Identify which cell holds the provided text, then report its [X, Y] central coordinate. 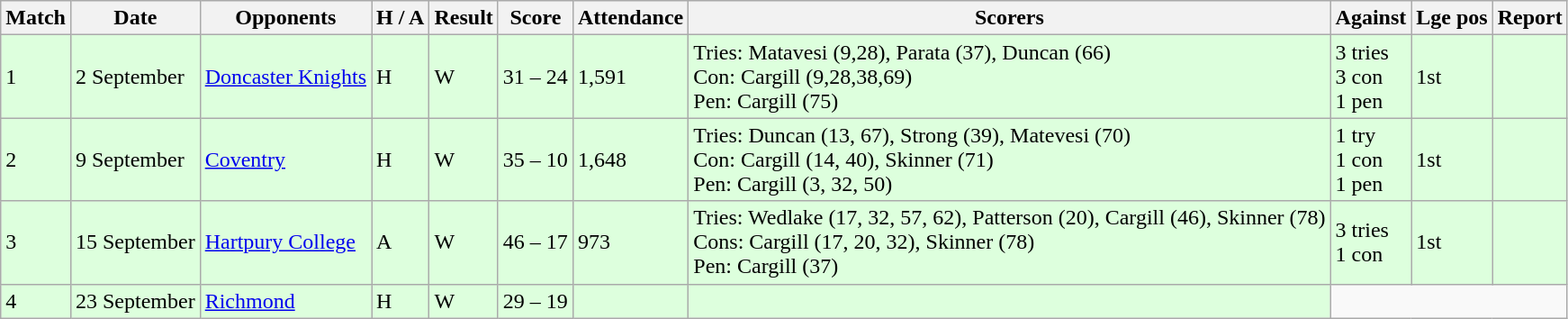
9 September [135, 159]
1 try1 con1 pen [1371, 159]
15 September [135, 242]
Coventry [285, 159]
3 [36, 242]
46 – 17 [535, 242]
Lge pos [1452, 18]
A [401, 242]
3 tries1 con [1371, 242]
35 – 10 [535, 159]
Richmond [285, 301]
Tries: Duncan (13, 67), Strong (39), Matevesi (70)Con: Cargill (14, 40), Skinner (71)Pen: Cargill (3, 32, 50) [1010, 159]
Opponents [285, 18]
29 – 19 [535, 301]
Match [36, 18]
Score [535, 18]
Scorers [1010, 18]
Result [464, 18]
Tries: Matavesi (9,28), Parata (37), Duncan (66)Con: Cargill (9,28,38,69)Pen: Cargill (75) [1010, 77]
1,648 [630, 159]
Date [135, 18]
1 [36, 77]
2 September [135, 77]
31 – 24 [535, 77]
3 tries3 con1 pen [1371, 77]
973 [630, 242]
1,591 [630, 77]
Hartpury College [285, 242]
23 September [135, 301]
Tries: Wedlake (17, 32, 57, 62), Patterson (20), Cargill (46), Skinner (78)Cons: Cargill (17, 20, 32), Skinner (78)Pen: Cargill (37) [1010, 242]
4 [36, 301]
Attendance [630, 18]
Against [1371, 18]
H / A [401, 18]
Report [1530, 18]
Doncaster Knights [285, 77]
2 [36, 159]
